Capture the cell that displays the provided text and extract its [x, y] central coordinate. 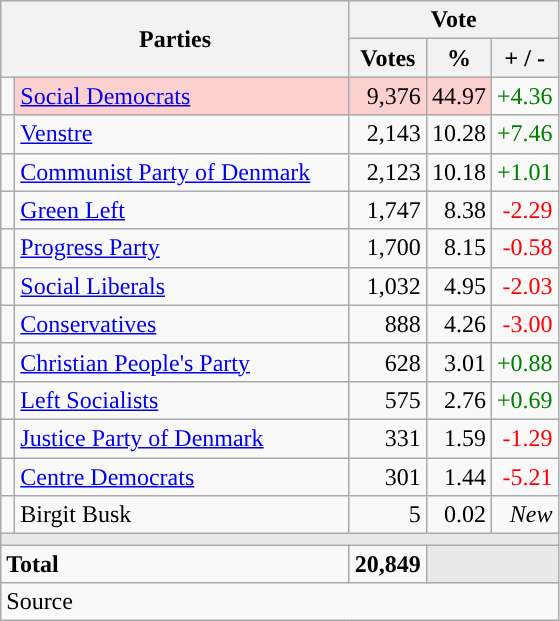
-2.03 [524, 286]
Centre Democrats [182, 477]
4.26 [458, 324]
2,143 [388, 134]
Left Socialists [182, 400]
Votes [388, 58]
8.15 [458, 248]
New [524, 515]
Conservatives [182, 324]
575 [388, 400]
44.97 [458, 96]
Source [280, 602]
+ / - [524, 58]
2.76 [458, 400]
+1.01 [524, 172]
1.59 [458, 438]
20,849 [388, 564]
8.38 [458, 210]
9,376 [388, 96]
4.95 [458, 286]
10.28 [458, 134]
-1.29 [524, 438]
331 [388, 438]
Vote [454, 20]
+4.36 [524, 96]
1,700 [388, 248]
5 [388, 515]
628 [388, 362]
-5.21 [524, 477]
-0.58 [524, 248]
10.18 [458, 172]
+7.46 [524, 134]
Christian People's Party [182, 362]
% [458, 58]
301 [388, 477]
2,123 [388, 172]
Communist Party of Denmark [182, 172]
Justice Party of Denmark [182, 438]
Progress Party [182, 248]
Total [176, 564]
Green Left [182, 210]
Social Democrats [182, 96]
1,032 [388, 286]
888 [388, 324]
-3.00 [524, 324]
3.01 [458, 362]
Birgit Busk [182, 515]
Venstre [182, 134]
+0.88 [524, 362]
Social Liberals [182, 286]
Parties [176, 39]
1,747 [388, 210]
0.02 [458, 515]
1.44 [458, 477]
-2.29 [524, 210]
+0.69 [524, 400]
